From the cell containing the given text, extract its center point as [X, Y] coordinate. 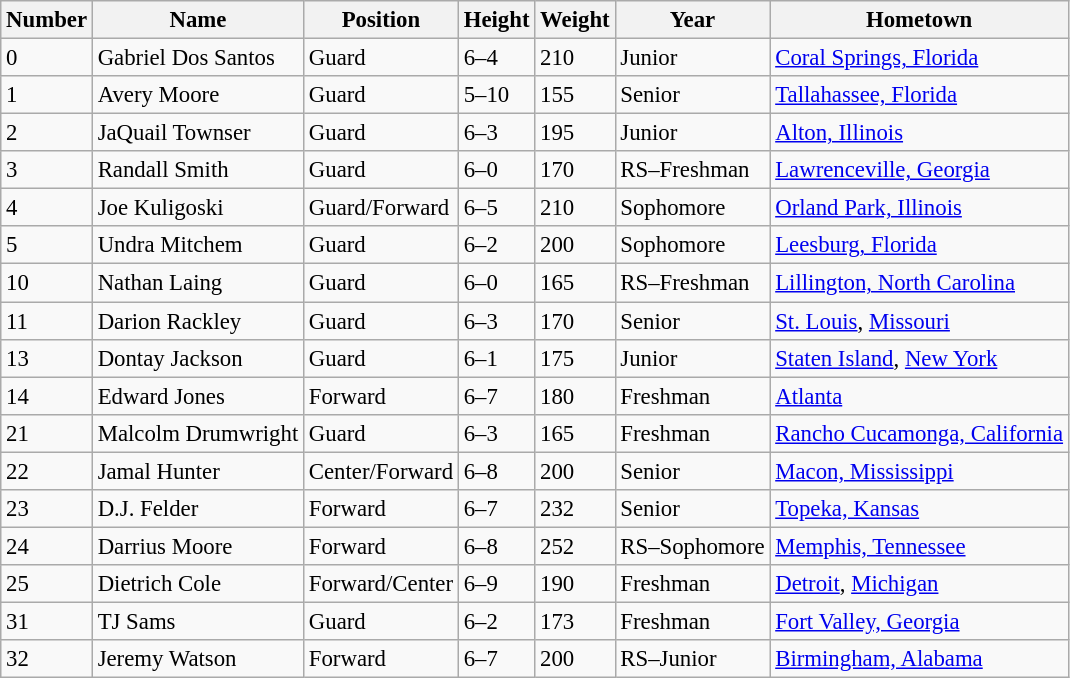
175 [575, 358]
Memphis, Tennessee [919, 546]
Macon, Mississippi [919, 471]
Hometown [919, 20]
Year [692, 20]
Randall Smith [198, 170]
155 [575, 95]
Gabriel Dos Santos [198, 58]
Topeka, Kansas [919, 509]
Lawrenceville, Georgia [919, 170]
RS–Junior [692, 659]
Staten Island, New York [919, 358]
13 [47, 358]
Darion Rackley [198, 321]
21 [47, 433]
Undra Mitchem [198, 245]
Number [47, 20]
25 [47, 584]
Leesburg, Florida [919, 245]
Jeremy Watson [198, 659]
6–5 [496, 208]
173 [575, 621]
Jamal Hunter [198, 471]
Nathan Laing [198, 283]
Avery Moore [198, 95]
6–9 [496, 584]
5–10 [496, 95]
32 [47, 659]
0 [47, 58]
Dietrich Cole [198, 584]
252 [575, 546]
5 [47, 245]
St. Louis, Missouri [919, 321]
23 [47, 509]
Atlanta [919, 396]
Detroit, Michigan [919, 584]
Height [496, 20]
RS–Sophomore [692, 546]
Joe Kuligoski [198, 208]
TJ Sams [198, 621]
14 [47, 396]
Weight [575, 20]
Darrius Moore [198, 546]
4 [47, 208]
Dontay Jackson [198, 358]
Fort Valley, Georgia [919, 621]
Orland Park, Illinois [919, 208]
Center/Forward [382, 471]
Lillington, North Carolina [919, 283]
232 [575, 509]
190 [575, 584]
6–1 [496, 358]
JaQuail Townser [198, 133]
Rancho Cucamonga, California [919, 433]
10 [47, 283]
6–4 [496, 58]
Malcolm Drumwright [198, 433]
24 [47, 546]
1 [47, 95]
31 [47, 621]
2 [47, 133]
Birmingham, Alabama [919, 659]
D.J. Felder [198, 509]
Position [382, 20]
Coral Springs, Florida [919, 58]
Name [198, 20]
11 [47, 321]
Edward Jones [198, 396]
Guard/Forward [382, 208]
3 [47, 170]
180 [575, 396]
195 [575, 133]
Tallahassee, Florida [919, 95]
Forward/Center [382, 584]
Alton, Illinois [919, 133]
22 [47, 471]
